Locate the cell with the specified text and output its (x, y) center coordinate. 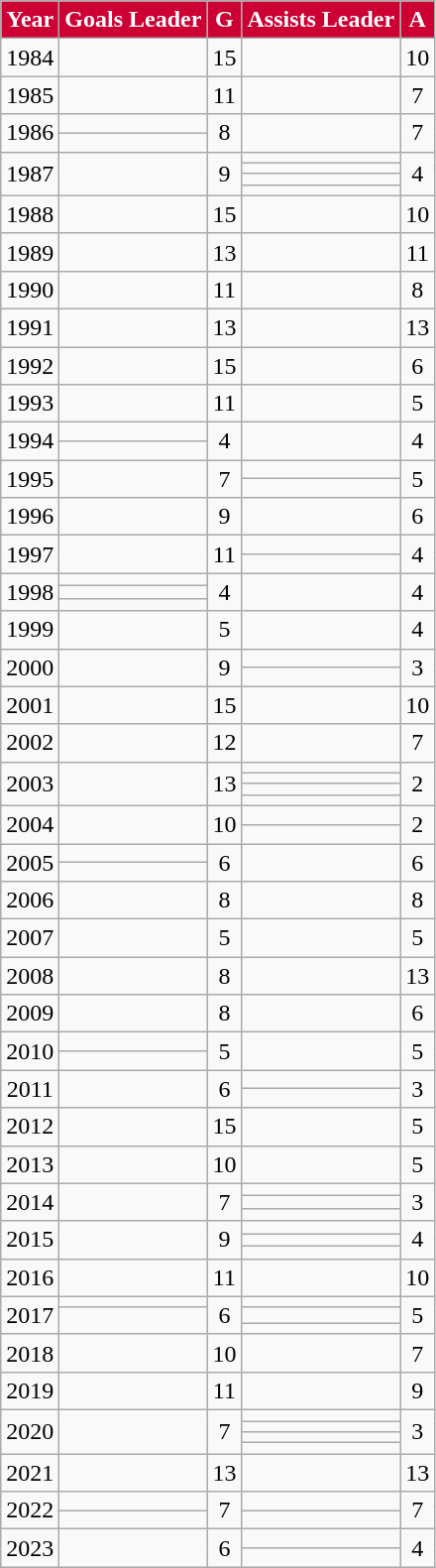
Goals Leader (133, 20)
1998 (30, 592)
2007 (30, 938)
1985 (30, 95)
1997 (30, 554)
2014 (30, 1202)
2023 (30, 1548)
1994 (30, 441)
2005 (30, 862)
2016 (30, 1277)
2018 (30, 1353)
1988 (30, 214)
2012 (30, 1127)
2009 (30, 1014)
2013 (30, 1164)
1986 (30, 133)
1999 (30, 630)
12 (224, 743)
2008 (30, 976)
Year (30, 20)
1992 (30, 366)
1984 (30, 58)
2019 (30, 1390)
1989 (30, 252)
2003 (30, 784)
2020 (30, 1431)
1993 (30, 404)
A (418, 20)
2022 (30, 1510)
2017 (30, 1315)
Assists Leader (321, 20)
2004 (30, 824)
2010 (30, 1051)
1996 (30, 517)
1987 (30, 174)
1991 (30, 327)
G (224, 20)
1995 (30, 479)
2021 (30, 1473)
2011 (30, 1089)
2001 (30, 705)
2000 (30, 667)
2006 (30, 901)
2002 (30, 743)
2015 (30, 1240)
1990 (30, 290)
